Extract the (X, Y) coordinate from the center of the cell holding the provided text.  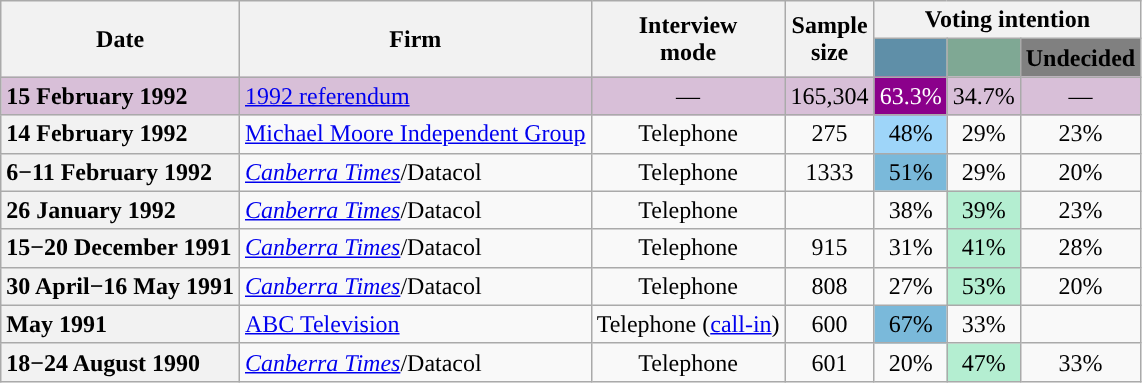
915 (830, 248)
18−24 August 1990 (120, 362)
165,304 (830, 96)
27% (910, 286)
26 January 1992 (120, 210)
48% (910, 134)
30 April−16 May 1991 (120, 286)
Undecided (1080, 58)
6−11 February 1992 (120, 172)
41% (984, 248)
28% (1080, 248)
Date (120, 39)
39% (984, 210)
47% (984, 362)
Michael Moore Independent Group (415, 134)
808 (830, 286)
Voting intention (1008, 20)
275 (830, 134)
Telephone (call-in) (688, 324)
600 (830, 324)
38% (910, 210)
34.7% (984, 96)
67% (910, 324)
15 February 1992 (120, 96)
601 (830, 362)
51% (910, 172)
Interviewmode (688, 39)
ABC Television (415, 324)
1333 (830, 172)
Samplesize (830, 39)
Firm (415, 39)
1992 referendum (415, 96)
14 February 1992 (120, 134)
May 1991 (120, 324)
63.3% (910, 96)
53% (984, 286)
15−20 December 1991 (120, 248)
31% (910, 248)
